Output the [X, Y] coordinate of the center of the cell containing the given text.  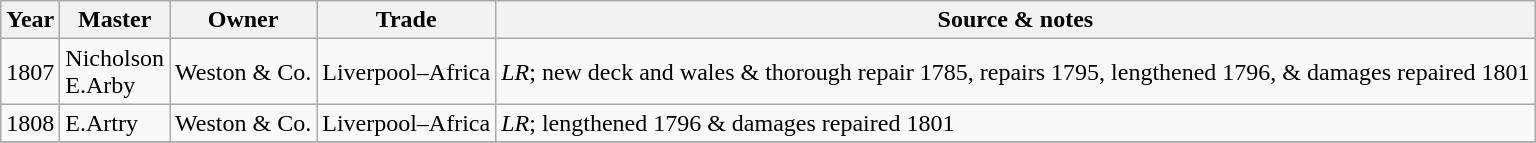
E.Artry [115, 123]
Source & notes [1016, 20]
LR; new deck and wales & thorough repair 1785, repairs 1795, lengthened 1796, & damages repaired 1801 [1016, 72]
Year [30, 20]
Master [115, 20]
1808 [30, 123]
Trade [406, 20]
Owner [244, 20]
NicholsonE.Arby [115, 72]
1807 [30, 72]
LR; lengthened 1796 & damages repaired 1801 [1016, 123]
